Find where the given text appears and provide that cell's center as (x, y) coordinate. 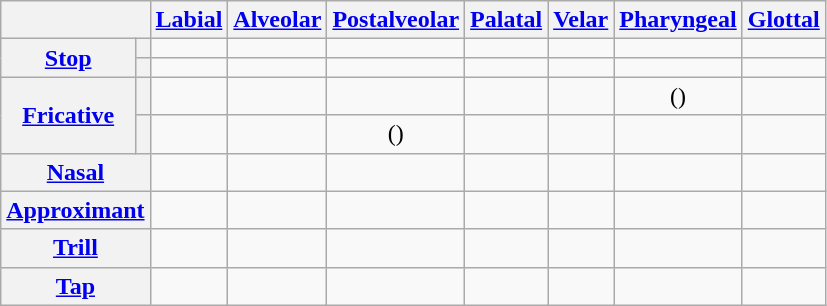
Trill (76, 248)
Glottal (784, 20)
Postalveolar (396, 20)
Velar (581, 20)
Alveolar (278, 20)
Palatal (506, 20)
Labial (189, 20)
Fricative (68, 115)
Stop (68, 58)
Nasal (76, 172)
Approximant (76, 210)
Pharyngeal (678, 20)
Tap (76, 286)
